Extract the (X, Y) coordinate from the center of the cell holding the provided text.  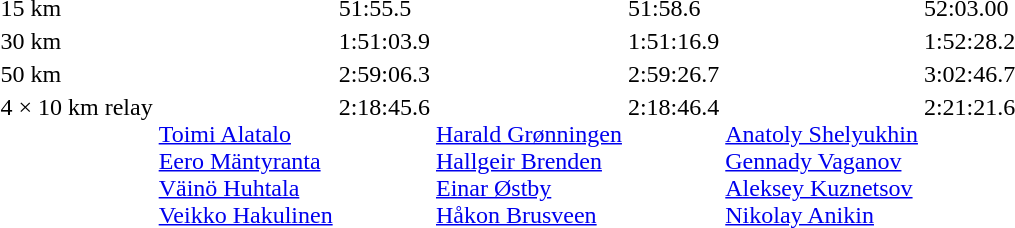
1:51:03.9 (384, 41)
2:59:06.3 (384, 74)
1:51:16.9 (673, 41)
2:59:26.7 (673, 74)
